From the cell containing the given text, extract its center point as [X, Y] coordinate. 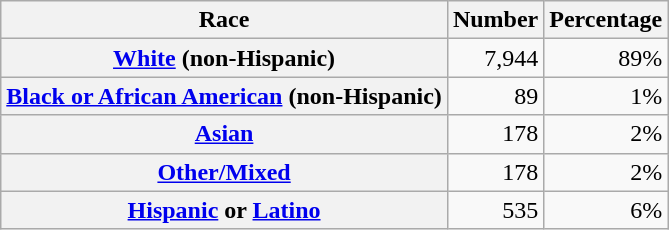
Hispanic or Latino [224, 210]
1% [606, 96]
7,944 [495, 58]
535 [495, 210]
Other/Mixed [224, 172]
Black or African American (non-Hispanic) [224, 96]
6% [606, 210]
89 [495, 96]
89% [606, 58]
Percentage [606, 20]
Asian [224, 134]
White (non-Hispanic) [224, 58]
Race [224, 20]
Number [495, 20]
